Capture the cell that displays the provided text and extract its [x, y] central coordinate. 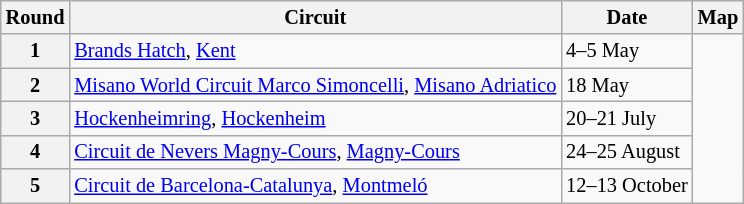
Circuit [315, 17]
12–13 October [626, 186]
20–21 July [626, 118]
Round [36, 17]
Circuit de Barcelona-Catalunya, Montmeló [315, 186]
4 [36, 152]
Map [718, 17]
5 [36, 186]
Circuit de Nevers Magny-Cours, Magny-Cours [315, 152]
24–25 August [626, 152]
Hockenheimring, Hockenheim [315, 118]
Brands Hatch, Kent [315, 51]
18 May [626, 85]
2 [36, 85]
1 [36, 51]
Misano World Circuit Marco Simoncelli, Misano Adriatico [315, 85]
4–5 May [626, 51]
Date [626, 17]
3 [36, 118]
